Extract the (X, Y) coordinate from the center of the cell holding the provided text.  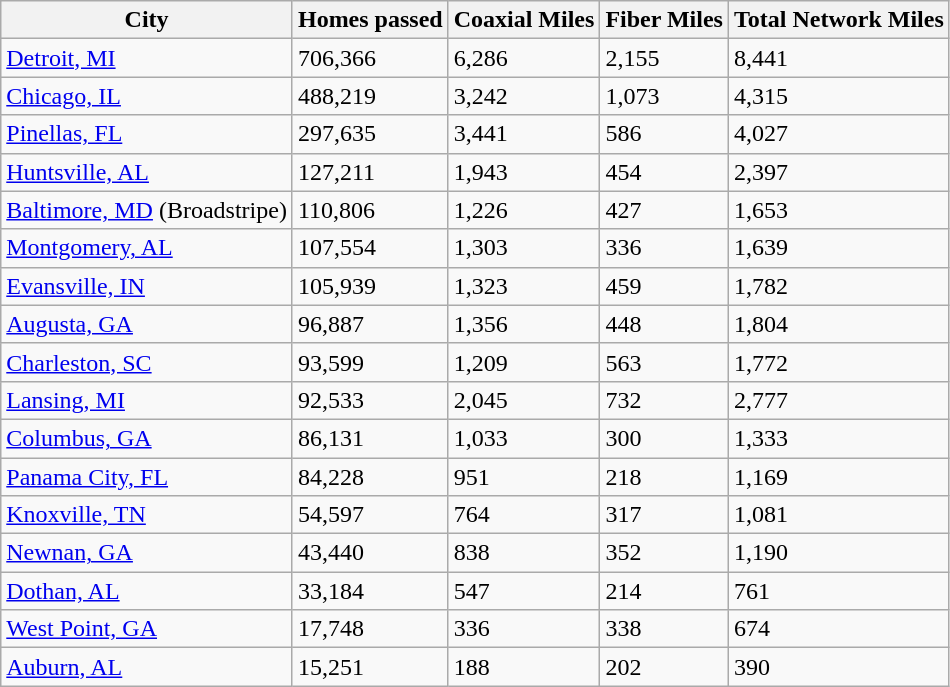
2,777 (838, 400)
Total Network Miles (838, 20)
Fiber Miles (664, 20)
761 (838, 591)
1,081 (838, 515)
1,356 (524, 324)
4,315 (838, 96)
Dothan, AL (147, 591)
338 (664, 629)
Newnan, GA (147, 553)
1,804 (838, 324)
2,155 (664, 58)
2,045 (524, 400)
1,323 (524, 286)
17,748 (370, 629)
454 (664, 172)
3,242 (524, 96)
Baltimore, MD (Broadstripe) (147, 210)
Coaxial Miles (524, 20)
459 (664, 286)
1,226 (524, 210)
214 (664, 591)
Montgomery, AL (147, 248)
352 (664, 553)
1,303 (524, 248)
1,190 (838, 553)
3,441 (524, 134)
764 (524, 515)
1,169 (838, 477)
92,533 (370, 400)
488,219 (370, 96)
547 (524, 591)
107,554 (370, 248)
Pinellas, FL (147, 134)
218 (664, 477)
317 (664, 515)
127,211 (370, 172)
1,209 (524, 362)
563 (664, 362)
1,772 (838, 362)
1,033 (524, 438)
Knoxville, TN (147, 515)
390 (838, 667)
Augusta, GA (147, 324)
4,027 (838, 134)
297,635 (370, 134)
84,228 (370, 477)
2,397 (838, 172)
96,887 (370, 324)
Huntsville, AL (147, 172)
427 (664, 210)
188 (524, 667)
Chicago, IL (147, 96)
Homes passed (370, 20)
1,782 (838, 286)
1,639 (838, 248)
Charleston, SC (147, 362)
86,131 (370, 438)
586 (664, 134)
105,939 (370, 286)
1,653 (838, 210)
838 (524, 553)
33,184 (370, 591)
202 (664, 667)
West Point, GA (147, 629)
300 (664, 438)
15,251 (370, 667)
Columbus, GA (147, 438)
706,366 (370, 58)
110,806 (370, 210)
6,286 (524, 58)
951 (524, 477)
93,599 (370, 362)
54,597 (370, 515)
1,943 (524, 172)
732 (664, 400)
Panama City, FL (147, 477)
Evansville, IN (147, 286)
448 (664, 324)
43,440 (370, 553)
8,441 (838, 58)
1,073 (664, 96)
1,333 (838, 438)
City (147, 20)
674 (838, 629)
Lansing, MI (147, 400)
Auburn, AL (147, 667)
Detroit, MI (147, 58)
